Identify which cell holds the provided text, then report its (x, y) central coordinate. 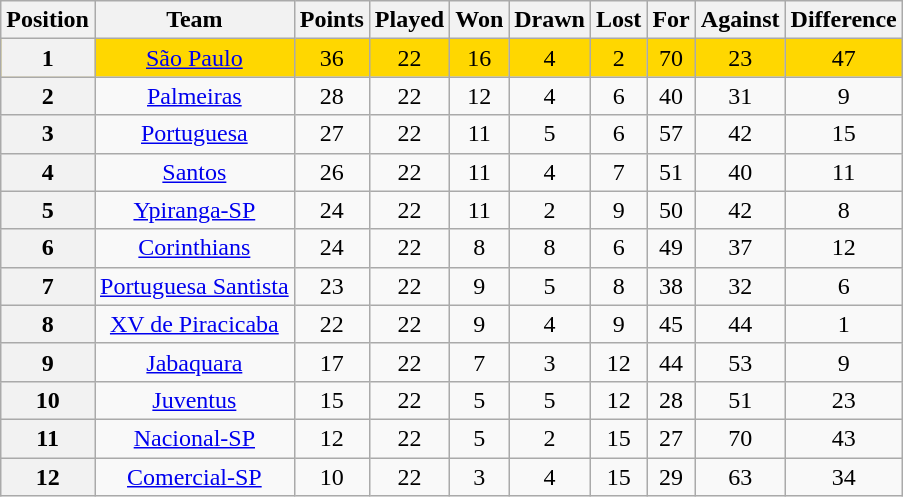
Points (332, 20)
37 (740, 248)
For (671, 20)
Played (409, 20)
Comercial-SP (194, 477)
57 (671, 134)
36 (332, 58)
São Paulo (194, 58)
Juventus (194, 400)
Nacional-SP (194, 438)
Team (194, 20)
XV de Piracicaba (194, 324)
29 (671, 477)
26 (332, 172)
Portuguesa (194, 134)
Ypiranga-SP (194, 210)
32 (740, 286)
Drawn (550, 20)
Portuguesa Santista (194, 286)
34 (844, 477)
38 (671, 286)
Position (48, 20)
47 (844, 58)
Won (480, 20)
17 (332, 362)
Santos (194, 172)
45 (671, 324)
53 (740, 362)
Against (740, 20)
49 (671, 248)
16 (480, 58)
50 (671, 210)
63 (740, 477)
Corinthians (194, 248)
31 (740, 96)
43 (844, 438)
Palmeiras (194, 96)
Jabaquara (194, 362)
Difference (844, 20)
Lost (618, 20)
